Detect which cell encompasses the target text, then output its [X, Y] center coordinate. 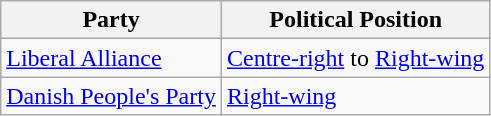
Political Position [355, 20]
Right-wing [355, 96]
Danish People's Party [112, 96]
Centre-right to Right-wing [355, 58]
Party [112, 20]
Liberal Alliance [112, 58]
